Provide the [x, y] coordinate of the cell's center where the given text is located.  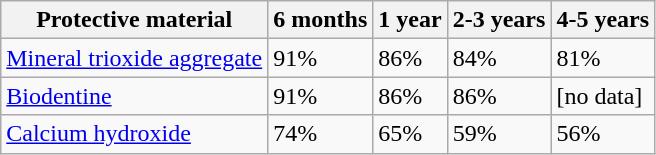
Biodentine [134, 96]
4-5 years [603, 20]
81% [603, 58]
[no data] [603, 96]
Mineral trioxide aggregate [134, 58]
84% [499, 58]
1 year [410, 20]
74% [320, 134]
65% [410, 134]
2-3 years [499, 20]
Protective material [134, 20]
56% [603, 134]
59% [499, 134]
Calcium hydroxide [134, 134]
6 months [320, 20]
